Identify which cell holds the provided text, then report its [X, Y] central coordinate. 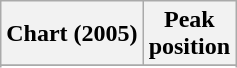
Peak position [189, 34]
Chart (2005) [72, 34]
